Return [x, y] of the center of cell containing provided text 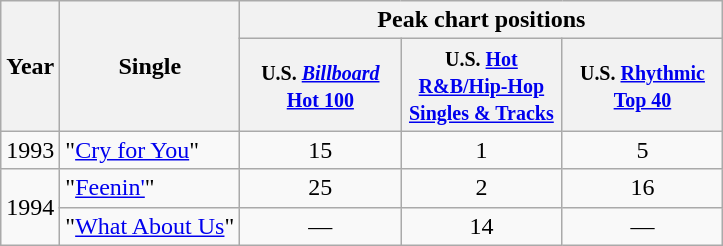
U.S. Billboard Hot 100 [320, 85]
15 [320, 150]
Peak chart positions [482, 20]
1 [482, 150]
16 [642, 188]
1994 [30, 207]
25 [320, 188]
U.S. Hot R&B/Hip-Hop Singles & Tracks [482, 85]
"Feenin'" [150, 188]
"What About Us" [150, 226]
Year [30, 66]
Single [150, 66]
"Cry for You" [150, 150]
1993 [30, 150]
2 [482, 188]
14 [482, 226]
U.S. Rhythmic Top 40 [642, 85]
5 [642, 150]
